Pinpoint the cell where the given text exists, returning its (X, Y) midpoint coordinate. 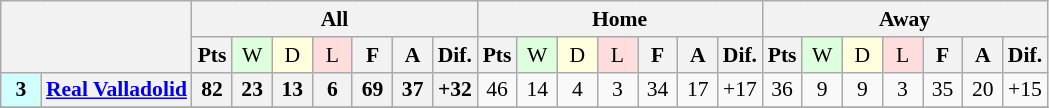
82 (212, 90)
35 (943, 90)
37 (413, 90)
6 (332, 90)
Real Valladolid (116, 90)
+17 (740, 90)
+32 (455, 90)
20 (983, 90)
69 (372, 90)
14 (537, 90)
Away (904, 19)
All (334, 19)
36 (782, 90)
34 (658, 90)
17 (698, 90)
13 (292, 90)
4 (577, 90)
46 (497, 90)
Home (620, 19)
23 (252, 90)
+15 (1025, 90)
